Return the [x, y] coordinate for the center point of the cell that contains the specified text.  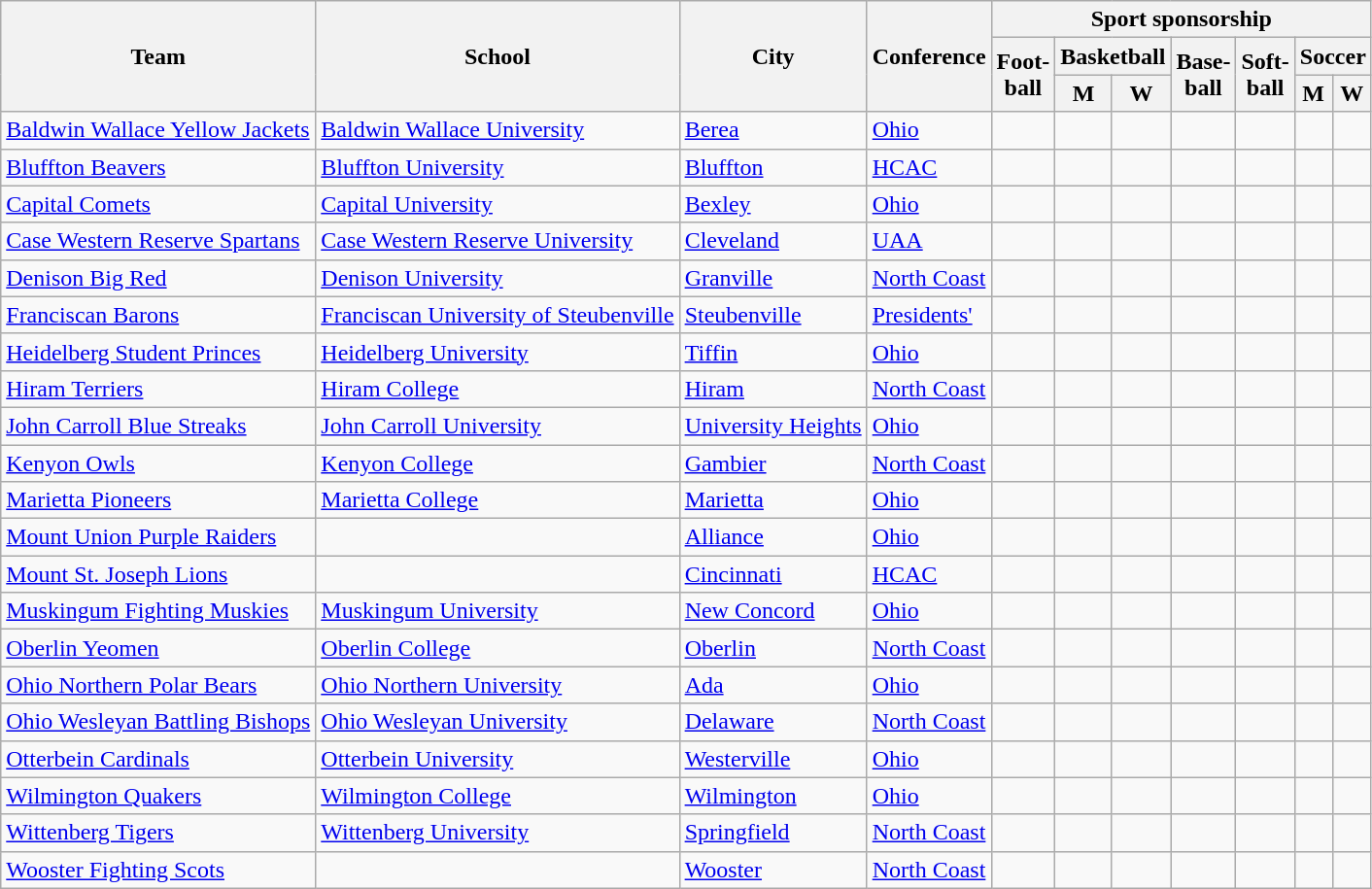
Muskingum University [497, 611]
Baldwin Wallace Yellow Jackets [158, 130]
Heidelberg University [497, 352]
Marietta Pioneers [158, 500]
Muskingum Fighting Muskies [158, 611]
University Heights [773, 426]
Kenyon Owls [158, 463]
Heidelberg Student Princes [158, 352]
Delaware [773, 722]
Cincinnati [773, 574]
Foot-ball [1023, 75]
Alliance [773, 537]
Springfield [773, 833]
UAA [929, 241]
John Carroll University [497, 426]
Baldwin Wallace University [497, 130]
Otterbein University [497, 759]
Hiram College [497, 389]
Franciscan Barons [158, 315]
Mount Union Purple Raiders [158, 537]
Kenyon College [497, 463]
Wittenberg University [497, 833]
Oberlin Yeomen [158, 648]
Presidents' [929, 315]
School [497, 56]
Mount St. Joseph Lions [158, 574]
Oberlin College [497, 648]
Granville [773, 278]
Gambier [773, 463]
Ada [773, 685]
Capital University [497, 204]
City [773, 56]
Soft-ball [1265, 75]
Wittenberg Tigers [158, 833]
Bluffton Beavers [158, 167]
Capital Comets [158, 204]
Cleveland [773, 241]
Berea [773, 130]
Hiram Terriers [158, 389]
New Concord [773, 611]
Conference [929, 56]
Bexley [773, 204]
Wilmington College [497, 796]
Ohio Northern University [497, 685]
Soccer [1333, 56]
Base-ball [1203, 75]
Tiffin [773, 352]
Sport sponsorship [1182, 19]
Case Western Reserve University [497, 241]
Franciscan University of Steubenville [497, 315]
Hiram [773, 389]
Westerville [773, 759]
Wooster [773, 870]
Ohio Northern Polar Bears [158, 685]
Marietta College [497, 500]
John Carroll Blue Streaks [158, 426]
Ohio Wesleyan Battling Bishops [158, 722]
Ohio Wesleyan University [497, 722]
Otterbein Cardinals [158, 759]
Denison University [497, 278]
Wilmington [773, 796]
Case Western Reserve Spartans [158, 241]
Wooster Fighting Scots [158, 870]
Wilmington Quakers [158, 796]
Basketball [1114, 56]
Team [158, 56]
Steubenville [773, 315]
Oberlin [773, 648]
Marietta [773, 500]
Bluffton University [497, 167]
Bluffton [773, 167]
Denison Big Red [158, 278]
